Determine the [x, y] coordinate at the center of the cell enclosing the given text.  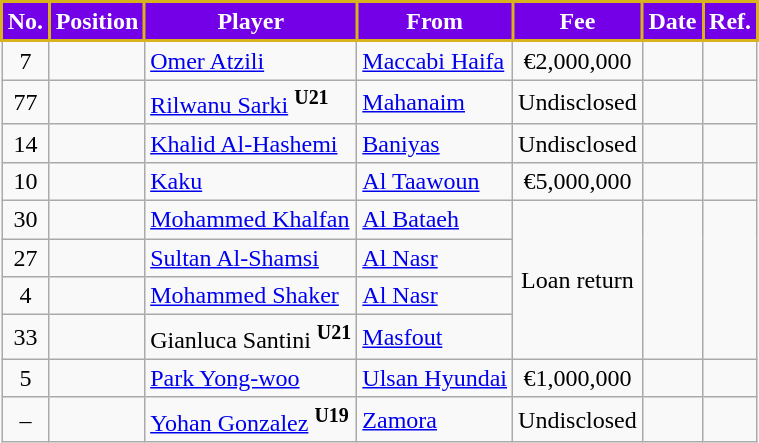
Zamora [435, 420]
77 [26, 102]
14 [26, 143]
Position [96, 22]
Yohan Gonzalez U19 [251, 420]
Al Taawoun [435, 181]
Baniyas [435, 143]
Player [251, 22]
Ulsan Hyundai [435, 378]
33 [26, 338]
Maccabi Haifa [435, 60]
Kaku [251, 181]
Mohammed Khalfan [251, 220]
Date [672, 22]
Al Bataeh [435, 220]
Mahanaim [435, 102]
€1,000,000 [578, 378]
Rilwanu Sarki U21 [251, 102]
Park Yong-woo [251, 378]
Mohammed Shaker [251, 296]
– [26, 420]
Sultan Al-Shamsi [251, 258]
10 [26, 181]
Fee [578, 22]
Gianluca Santini U21 [251, 338]
€2,000,000 [578, 60]
Loan return [578, 280]
No. [26, 22]
4 [26, 296]
Ref. [730, 22]
7 [26, 60]
€5,000,000 [578, 181]
From [435, 22]
30 [26, 220]
5 [26, 378]
Omer Atzili [251, 60]
Khalid Al-Hashemi [251, 143]
27 [26, 258]
Masfout [435, 338]
